Output the (x, y) coordinate of the center of the cell containing the given text.  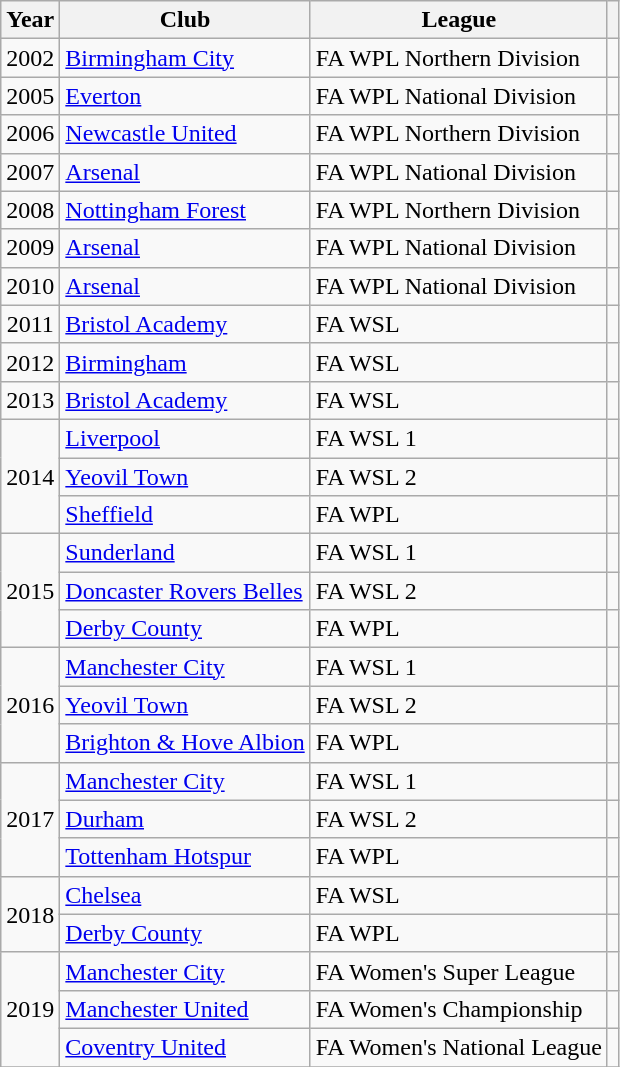
2009 (30, 248)
2006 (30, 134)
2013 (30, 400)
2010 (30, 286)
2018 (30, 914)
Tottenham Hotspur (185, 857)
Sheffield (185, 515)
Club (185, 20)
Sunderland (185, 553)
2011 (30, 324)
Year (30, 20)
Manchester United (185, 1009)
2007 (30, 172)
Chelsea (185, 895)
Nottingham Forest (185, 210)
2017 (30, 819)
Newcastle United (185, 134)
Birmingham (185, 362)
2008 (30, 210)
2019 (30, 1009)
2016 (30, 705)
Coventry United (185, 1047)
2015 (30, 591)
Durham (185, 819)
FA Women's Championship (458, 1009)
Doncaster Rovers Belles (185, 591)
Brighton & Hove Albion (185, 743)
2005 (30, 96)
FA Women's Super League (458, 971)
FA Women's National League (458, 1047)
Everton (185, 96)
2014 (30, 476)
Liverpool (185, 438)
2012 (30, 362)
League (458, 20)
Birmingham City (185, 58)
2002 (30, 58)
